Find where the given text appears and provide that cell's center as (x, y) coordinate. 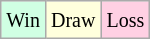
Win (24, 20)
Draw (72, 20)
Loss (126, 20)
